Determine the [X, Y] coordinate at the center of the cell enclosing the given text.  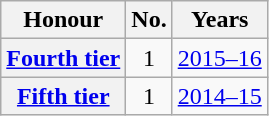
Fifth tier [64, 96]
2015–16 [220, 58]
Fourth tier [64, 58]
2014–15 [220, 96]
Honour [64, 20]
No. [149, 20]
Years [220, 20]
